Find where the given text appears and provide that cell's center as [x, y] coordinate. 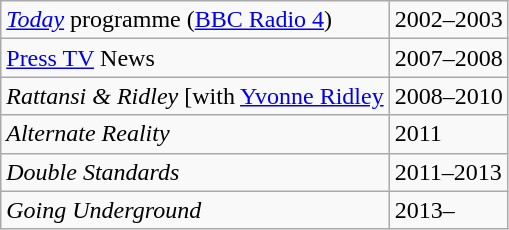
2008–2010 [448, 96]
2011–2013 [448, 172]
Today programme (BBC Radio 4) [195, 20]
2013– [448, 210]
Press TV News [195, 58]
Alternate Reality [195, 134]
2011 [448, 134]
Rattansi & Ridley [with Yvonne Ridley [195, 96]
2002–2003 [448, 20]
Going Underground [195, 210]
Double Standards [195, 172]
2007–2008 [448, 58]
